Find where the given text appears and provide that cell's center as (x, y) coordinate. 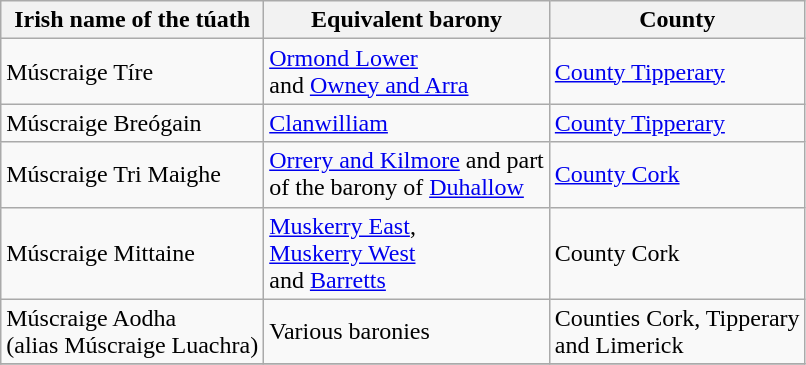
Clanwilliam (407, 123)
Múscraige Tri Maighe (132, 174)
Irish name of the túath (132, 20)
Counties Cork, Tipperary and Limerick (677, 332)
Ormond Lower and Owney and Arra (407, 72)
Múscraige Aodha (alias Múscraige Luachra) (132, 332)
County (677, 20)
Various baronies (407, 332)
Múscraige Tíre (132, 72)
Equivalent barony (407, 20)
Orrery and Kilmore and partof the barony of Duhallow (407, 174)
Muskerry East, Muskerry West and Barretts (407, 253)
Múscraige Mittaine (132, 253)
Múscraige Breógain (132, 123)
